Locate the cell with the specified text and output its [X, Y] center coordinate. 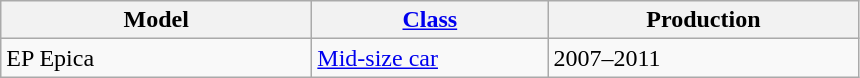
Model [156, 20]
EP Epica [156, 58]
Production [704, 20]
Mid-size car [430, 58]
2007–2011 [704, 58]
Class [430, 20]
